Detect which cell encompasses the target text, then output its [X, Y] center coordinate. 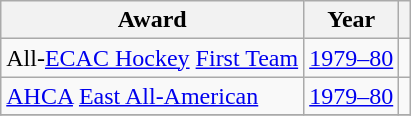
Award [152, 20]
All-ECAC Hockey First Team [152, 58]
AHCA East All-American [152, 96]
Year [352, 20]
